Identify which cell holds the provided text, then report its [x, y] central coordinate. 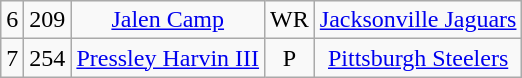
Pittsburgh Steelers [418, 58]
254 [48, 58]
Jalen Camp [168, 20]
6 [12, 20]
Pressley Harvin III [168, 58]
209 [48, 20]
7 [12, 58]
Jacksonville Jaguars [418, 20]
P [290, 58]
WR [290, 20]
